Return the [x, y] coordinate for the center point of the cell that contains the specified text.  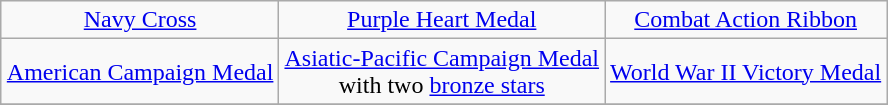
American Campaign Medal [140, 72]
World War II Victory Medal [746, 72]
Purple Heart Medal [442, 20]
Asiatic-Pacific Campaign Medalwith two bronze stars [442, 72]
Navy Cross [140, 20]
Combat Action Ribbon [746, 20]
